Return the (X, Y) coordinate for the center point of the cell that contains the specified text.  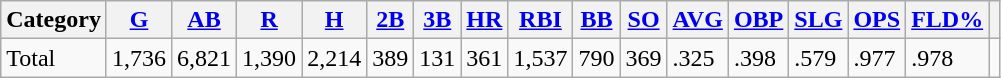
.325 (698, 58)
.977 (877, 58)
131 (438, 58)
H (334, 20)
Category (54, 20)
OPS (877, 20)
6,821 (204, 58)
HR (484, 20)
1,390 (270, 58)
790 (596, 58)
AVG (698, 20)
SO (644, 20)
G (138, 20)
BB (596, 20)
1,736 (138, 58)
OBP (758, 20)
.579 (818, 58)
369 (644, 58)
361 (484, 58)
R (270, 20)
AB (204, 20)
2B (390, 20)
SLG (818, 20)
RBI (540, 20)
1,537 (540, 58)
2,214 (334, 58)
.978 (948, 58)
FLD% (948, 20)
389 (390, 58)
Total (54, 58)
.398 (758, 58)
3B (438, 20)
